Output the [X, Y] coordinate of the center of the cell containing the given text.  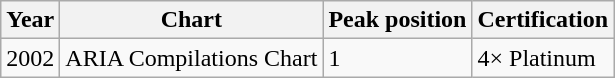
ARIA Compilations Chart [192, 58]
Year [30, 20]
Peak position [398, 20]
4× Platinum [543, 58]
Certification [543, 20]
2002 [30, 58]
1 [398, 58]
Chart [192, 20]
